Identify which cell holds the provided text, then report its (x, y) central coordinate. 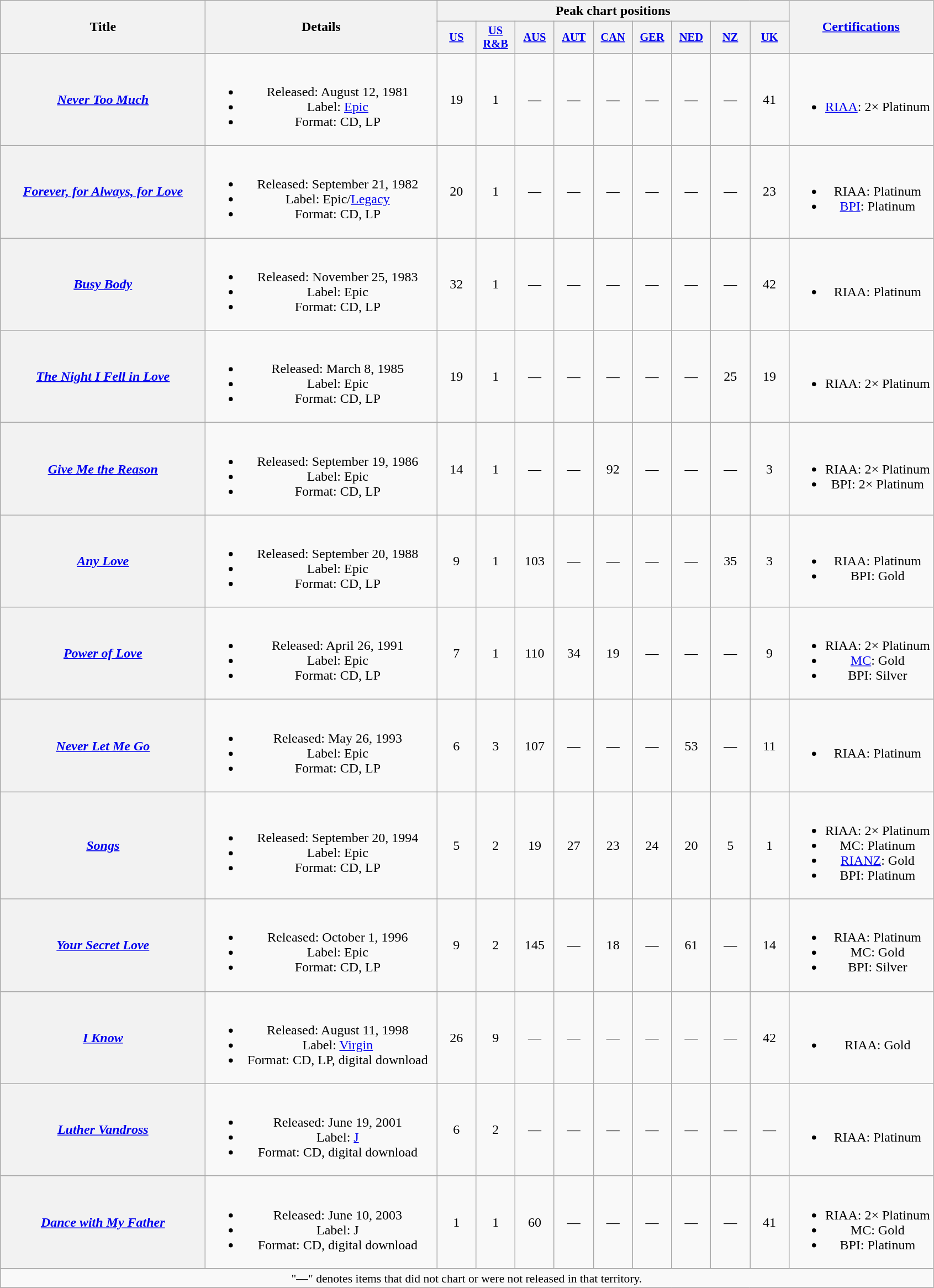
US (456, 38)
18 (613, 945)
RIAA: PlatinumBPI: Gold (862, 561)
GER (652, 38)
Released: September 21, 1982Label: Epic/LegacyFormat: CD, LP (321, 192)
27 (573, 845)
AUS (535, 38)
25 (730, 377)
Released: October 1, 1996Label: EpicFormat: CD, LP (321, 945)
Certifications (862, 27)
110 (535, 653)
92 (613, 469)
107 (535, 746)
Forever, for Always, for Love (103, 192)
61 (692, 945)
RIAA: PlatinumMC: GoldBPI: Silver (862, 945)
Busy Body (103, 284)
Released: April 26, 1991Label: EpicFormat: CD, LP (321, 653)
RIAA: PlatinumBPI: Platinum (862, 192)
RIAA: 2× PlatinumBPI: 2× Platinum (862, 469)
Peak chart positions (613, 11)
Give Me the Reason (103, 469)
Dance with My Father (103, 1222)
Released: September 20, 1988Label: EpicFormat: CD, LP (321, 561)
Released: September 19, 1986Label: EpicFormat: CD, LP (321, 469)
Details (321, 27)
Songs (103, 845)
"—" denotes items that did not chart or were not released in that territory. (467, 1278)
53 (692, 746)
RIAA: 2× PlatinumMC: GoldBPI: Silver (862, 653)
Released: November 25, 1983Label: EpicFormat: CD, LP (321, 284)
AUT (573, 38)
35 (730, 561)
Released: March 8, 1985Label: EpicFormat: CD, LP (321, 377)
I Know (103, 1038)
CAN (613, 38)
Released: August 12, 1981Label: EpicFormat: CD, LP (321, 99)
Your Secret Love (103, 945)
NZ (730, 38)
Luther Vandross (103, 1129)
Power of Love (103, 653)
RIAA: 2× PlatinumMC: PlatinumRIANZ: GoldBPI: Platinum (862, 845)
Released: September 20, 1994Label: EpicFormat: CD, LP (321, 845)
USR&B (496, 38)
Never Too Much (103, 99)
32 (456, 284)
24 (652, 845)
Title (103, 27)
The Night I Fell in Love (103, 377)
34 (573, 653)
Released: June 19, 2001Label: JFormat: CD, digital download (321, 1129)
60 (535, 1222)
Released: June 10, 2003Label: JFormat: CD, digital download (321, 1222)
26 (456, 1038)
RIAA: Gold (862, 1038)
Never Let Me Go (103, 746)
7 (456, 653)
RIAA: 2× PlatinumMC: GoldBPI: Platinum (862, 1222)
Any Love (103, 561)
103 (535, 561)
NED (692, 38)
UK (770, 38)
145 (535, 945)
Released: May 26, 1993Label: EpicFormat: CD, LP (321, 746)
11 (770, 746)
Released: August 11, 1998Label: VirginFormat: CD, LP, digital download (321, 1038)
